Detect which cell encompasses the target text, then output its [x, y] center coordinate. 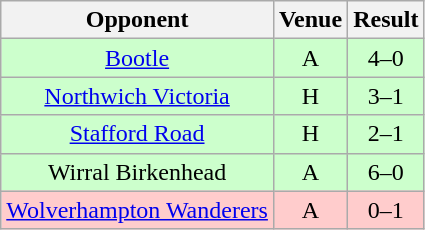
2–1 [386, 134]
3–1 [386, 96]
Wirral Birkenhead [138, 172]
Stafford Road [138, 134]
0–1 [386, 210]
Opponent [138, 20]
Result [386, 20]
4–0 [386, 58]
Wolverhampton Wanderers [138, 210]
Venue [310, 20]
Northwich Victoria [138, 96]
Bootle [138, 58]
6–0 [386, 172]
